Extract the (x, y) coordinate from the center of the cell holding the provided text.  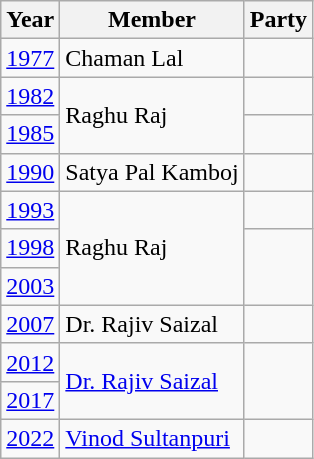
Year (30, 20)
1998 (30, 248)
Vinod Sultanpuri (152, 438)
2007 (30, 324)
1990 (30, 172)
2012 (30, 362)
Party (278, 20)
1982 (30, 96)
Member (152, 20)
Satya Pal Kamboj (152, 172)
1993 (30, 210)
2017 (30, 400)
2003 (30, 286)
2022 (30, 438)
1977 (30, 58)
Chaman Lal (152, 58)
1985 (30, 134)
